From the cell containing the given text, extract its center point as [X, Y] coordinate. 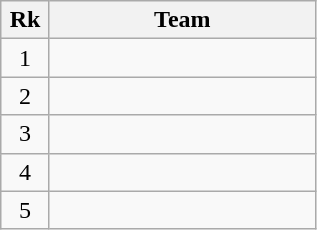
2 [26, 96]
4 [26, 172]
5 [26, 210]
Rk [26, 20]
1 [26, 58]
3 [26, 134]
Team [182, 20]
